Capture the cell that displays the provided text and extract its (X, Y) central coordinate. 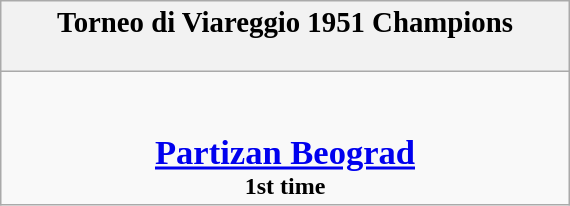
Partizan Beograd1st time (284, 138)
Torneo di Viareggio 1951 Champions (284, 36)
